Pinpoint the cell where the given text exists, returning its [X, Y] midpoint coordinate. 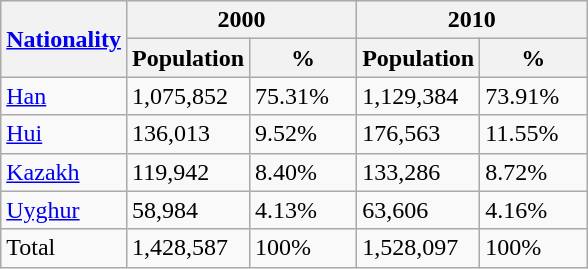
8.72% [534, 172]
1,075,852 [188, 96]
2000 [241, 20]
133,286 [418, 172]
4.13% [304, 210]
176,563 [418, 134]
2010 [472, 20]
73.91% [534, 96]
Han [64, 96]
Nationality [64, 39]
119,942 [188, 172]
1,428,587 [188, 248]
1,528,097 [418, 248]
75.31% [304, 96]
Uyghur [64, 210]
Hui [64, 134]
Total [64, 248]
1,129,384 [418, 96]
63,606 [418, 210]
9.52% [304, 134]
136,013 [188, 134]
Kazakh [64, 172]
4.16% [534, 210]
8.40% [304, 172]
11.55% [534, 134]
58,984 [188, 210]
